From the cell containing the given text, extract its center point as (x, y) coordinate. 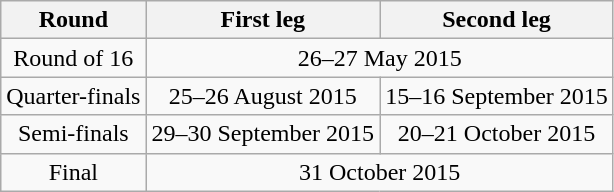
Final (74, 172)
31 October 2015 (380, 172)
Round of 16 (74, 58)
20–21 October 2015 (497, 134)
Quarter-finals (74, 96)
Second leg (497, 20)
Round (74, 20)
25–26 August 2015 (263, 96)
First leg (263, 20)
29–30 September 2015 (263, 134)
26–27 May 2015 (380, 58)
Semi-finals (74, 134)
15–16 September 2015 (497, 96)
